Output the [X, Y] coordinate of the center of the cell containing the given text.  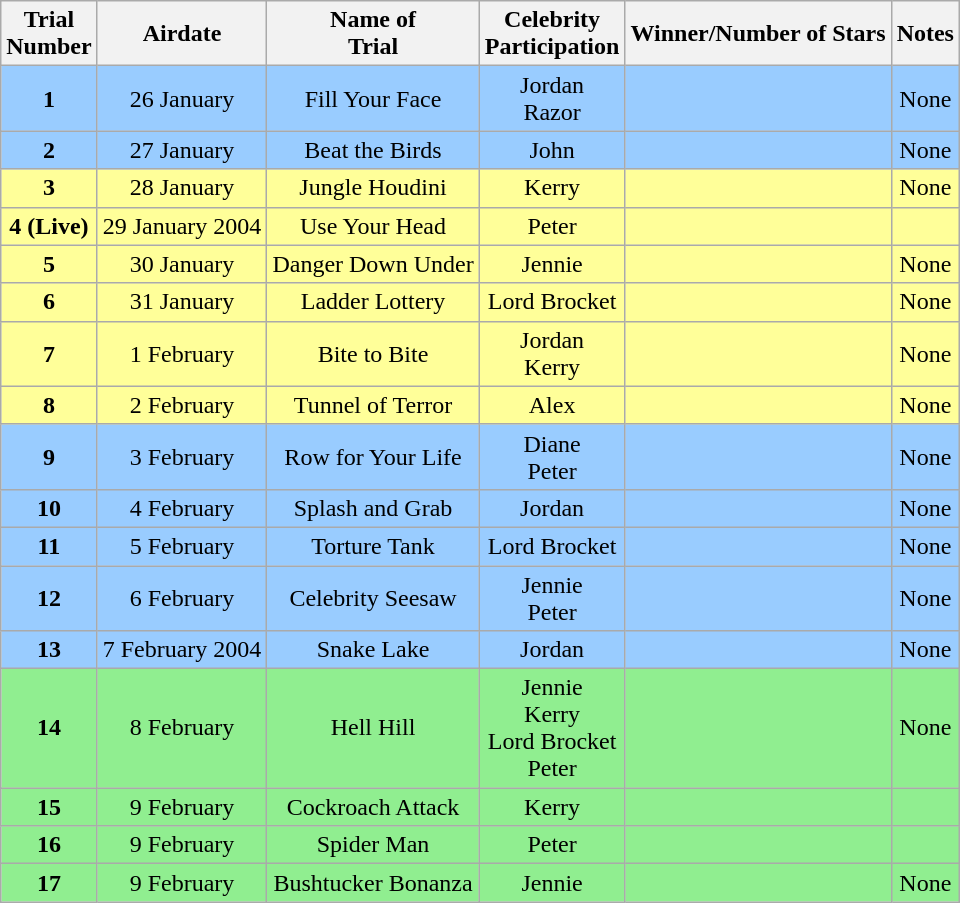
Celebrity Seesaw [373, 598]
26 January [182, 98]
7 [49, 354]
4 (Live) [49, 226]
11 [49, 546]
6 [49, 302]
8 [49, 405]
Cockroach Attack [373, 807]
Name ofTrial [373, 34]
Snake Lake [373, 650]
CelebrityParticipation [552, 34]
6 February [182, 598]
Use Your Head [373, 226]
7 February 2004 [182, 650]
5 February [182, 546]
TrialNumber [49, 34]
30 January [182, 264]
Jennie Peter [552, 598]
15 [49, 807]
Diane Peter [552, 456]
3 February [182, 456]
Jordan Razor [552, 98]
2 February [182, 405]
Splash and Grab [373, 508]
17 [49, 883]
Fill Your Face [373, 98]
1 [49, 98]
Notes [925, 34]
9 [49, 456]
5 [49, 264]
Hell Hill [373, 728]
Jennie Kerry Lord Brocket Peter [552, 728]
16 [49, 845]
13 [49, 650]
Torture Tank [373, 546]
Row for Your Life [373, 456]
2 [49, 150]
12 [49, 598]
Beat the Birds [373, 150]
Bushtucker Bonanza [373, 883]
Spider Man [373, 845]
8 February [182, 728]
Jungle Houdini [373, 188]
Tunnel of Terror [373, 405]
14 [49, 728]
Airdate [182, 34]
10 [49, 508]
Winner/Number of Stars [758, 34]
1 February [182, 354]
27 January [182, 150]
31 January [182, 302]
Alex [552, 405]
Bite to Bite [373, 354]
John [552, 150]
28 January [182, 188]
4 February [182, 508]
29 January 2004 [182, 226]
Danger Down Under [373, 264]
Jordan Kerry [552, 354]
Ladder Lottery [373, 302]
3 [49, 188]
